Capture the cell that displays the provided text and extract its [X, Y] central coordinate. 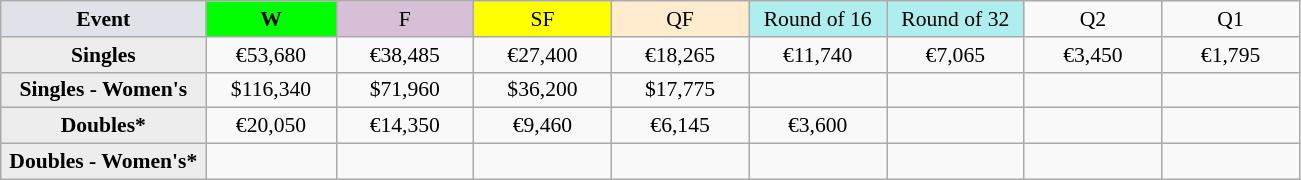
$17,775 [680, 90]
€7,065 [955, 55]
€6,145 [680, 126]
Singles [104, 55]
€14,350 [405, 126]
Doubles* [104, 126]
Singles - Women's [104, 90]
€3,600 [818, 126]
$36,200 [543, 90]
Q1 [1231, 19]
€27,400 [543, 55]
Q2 [1093, 19]
Doubles - Women's* [104, 162]
$71,960 [405, 90]
QF [680, 19]
Event [104, 19]
€38,485 [405, 55]
€18,265 [680, 55]
€20,050 [271, 126]
$116,340 [271, 90]
W [271, 19]
€9,460 [543, 126]
€11,740 [818, 55]
F [405, 19]
Round of 16 [818, 19]
SF [543, 19]
€53,680 [271, 55]
€1,795 [1231, 55]
€3,450 [1093, 55]
Round of 32 [955, 19]
